Pinpoint the cell where the given text exists, returning its [X, Y] midpoint coordinate. 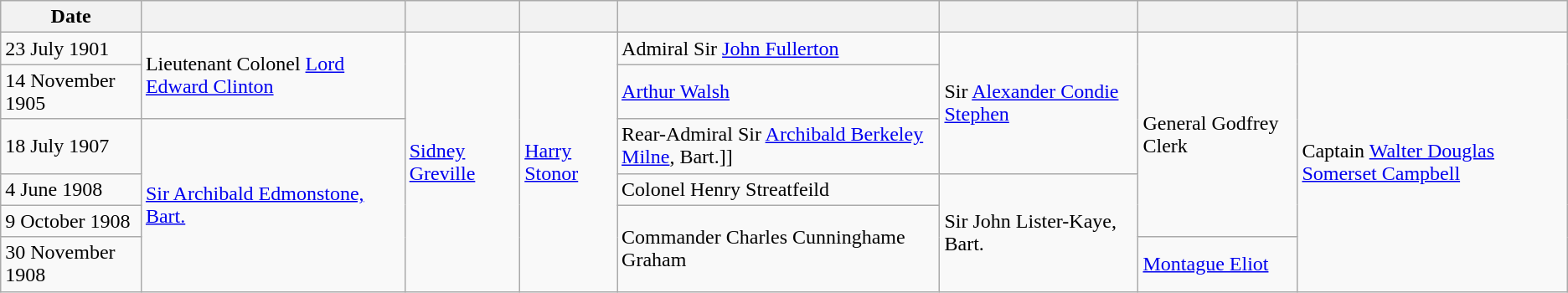
General Godfrey Clerk [1218, 135]
Sir John Lister-Kaye, Bart. [1039, 233]
Arthur Walsh [779, 92]
23 July 1901 [71, 49]
Sir Archibald Edmonstone, Bart. [273, 205]
Harry Stonor [569, 162]
30 November 1908 [71, 265]
Commander Charles Cunninghame Graham [779, 248]
Sidney Greville [462, 162]
Montague Eliot [1218, 265]
Admiral Sir John Fullerton [779, 49]
4 June 1908 [71, 189]
Date [71, 17]
18 July 1907 [71, 146]
Lieutenant Colonel Lord Edward Clinton [273, 75]
Rear-Admiral Sir Archibald Berkeley Milne, Bart.]] [779, 146]
9 October 1908 [71, 221]
Colonel Henry Streatfeild [779, 189]
Captain Walter Douglas Somerset Campbell [1432, 162]
Sir Alexander Condie Stephen [1039, 103]
14 November 1905 [71, 92]
